Locate the cell with the specified text and output its [X, Y] center coordinate. 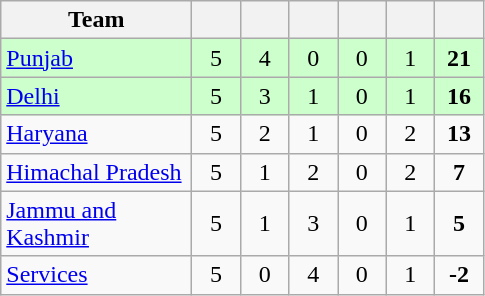
Delhi [96, 96]
Team [96, 20]
Services [96, 275]
Jammu and Kashmir [96, 224]
Haryana [96, 134]
21 [460, 58]
7 [460, 172]
16 [460, 96]
13 [460, 134]
-2 [460, 275]
Himachal Pradesh [96, 172]
Punjab [96, 58]
